Determine the [x, y] coordinate at the center of the cell enclosing the given text.  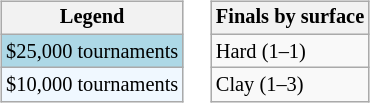
$10,000 tournaments [92, 85]
Hard (1–1) [290, 51]
Clay (1–3) [290, 85]
Finals by surface [290, 18]
$25,000 tournaments [92, 51]
Legend [92, 18]
